Provide the [x, y] coordinate of the cell's center where the given text is located.  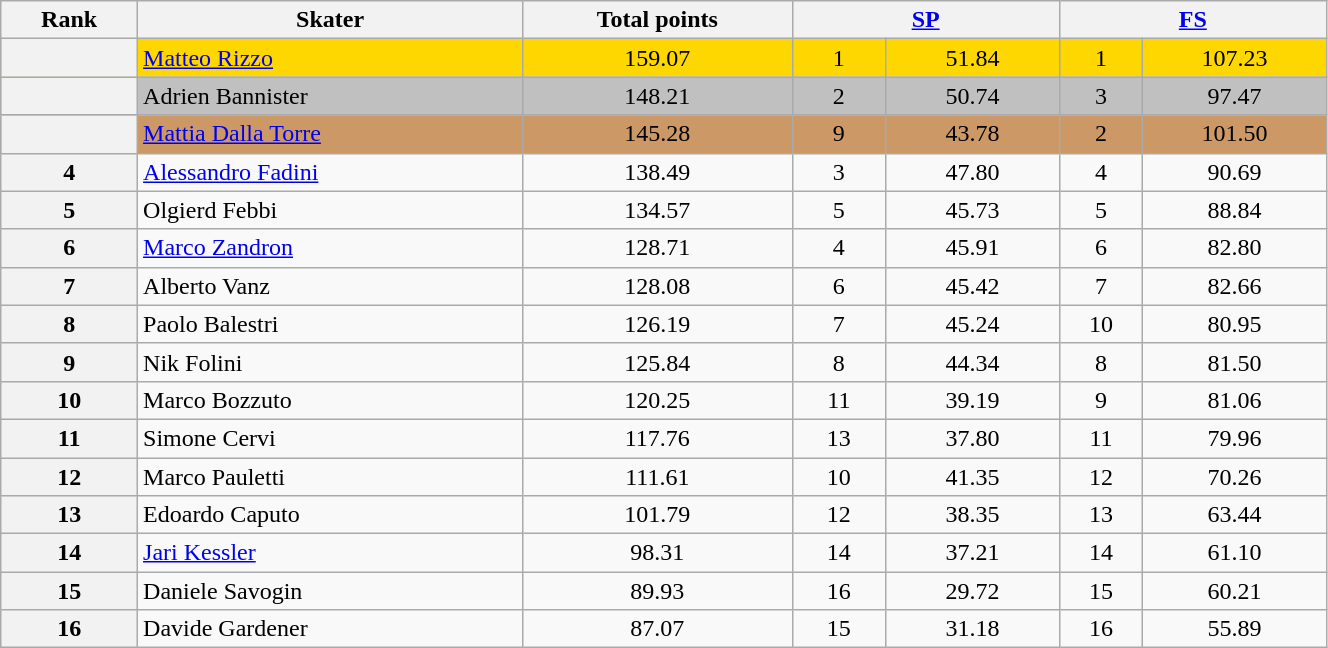
125.84 [658, 362]
81.06 [1235, 400]
Total points [658, 20]
101.79 [658, 515]
81.50 [1235, 362]
Marco Bozzuto [330, 400]
63.44 [1235, 515]
50.74 [973, 96]
45.91 [973, 248]
126.19 [658, 324]
44.34 [973, 362]
31.18 [973, 629]
43.78 [973, 134]
Adrien Bannister [330, 96]
Rank [70, 20]
Jari Kessler [330, 553]
79.96 [1235, 438]
Simone Cervi [330, 438]
90.69 [1235, 172]
Matteo Rizzo [330, 58]
89.93 [658, 591]
Alessandro Fadini [330, 172]
70.26 [1235, 477]
101.50 [1235, 134]
128.08 [658, 286]
148.21 [658, 96]
37.21 [973, 553]
87.07 [658, 629]
145.28 [658, 134]
47.80 [973, 172]
111.61 [658, 477]
Olgierd Febbi [330, 210]
Nik Folini [330, 362]
60.21 [1235, 591]
38.35 [973, 515]
37.80 [973, 438]
55.89 [1235, 629]
SP [926, 20]
Daniele Savogin [330, 591]
80.95 [1235, 324]
Skater [330, 20]
45.73 [973, 210]
51.84 [973, 58]
98.31 [658, 553]
107.23 [1235, 58]
45.24 [973, 324]
61.10 [1235, 553]
Edoardo Caputo [330, 515]
82.66 [1235, 286]
FS [1192, 20]
Marco Pauletti [330, 477]
120.25 [658, 400]
Paolo Balestri [330, 324]
159.07 [658, 58]
41.35 [973, 477]
134.57 [658, 210]
97.47 [1235, 96]
Marco Zandron [330, 248]
45.42 [973, 286]
Davide Gardener [330, 629]
138.49 [658, 172]
88.84 [1235, 210]
Mattia Dalla Torre [330, 134]
39.19 [973, 400]
117.76 [658, 438]
128.71 [658, 248]
82.80 [1235, 248]
Alberto Vanz [330, 286]
29.72 [973, 591]
